Detect which cell encompasses the target text, then output its (x, y) center coordinate. 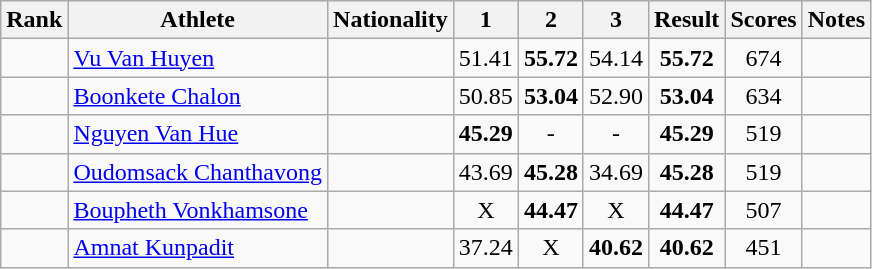
51.41 (486, 58)
Nguyen Van Hue (198, 134)
2 (550, 20)
Athlete (198, 20)
451 (764, 248)
674 (764, 58)
37.24 (486, 248)
52.90 (616, 96)
43.69 (486, 172)
Oudomsack Chanthavong (198, 172)
507 (764, 210)
Notes (836, 20)
34.69 (616, 172)
Rank (34, 20)
Amnat Kunpadit (198, 248)
54.14 (616, 58)
Boonkete Chalon (198, 96)
634 (764, 96)
Nationality (391, 20)
Scores (764, 20)
50.85 (486, 96)
Result (686, 20)
1 (486, 20)
Boupheth Vonkhamsone (198, 210)
3 (616, 20)
Vu Van Huyen (198, 58)
